Detect which cell encompasses the target text, then output its [x, y] center coordinate. 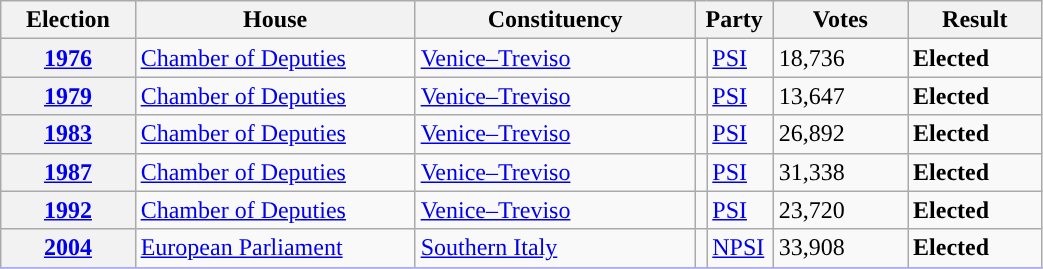
2004 [68, 248]
NPSI [740, 248]
Votes [840, 20]
26,892 [840, 134]
Southern Italy [555, 248]
23,720 [840, 210]
Party [734, 20]
1987 [68, 172]
1979 [68, 96]
1983 [68, 134]
Election [68, 20]
33,908 [840, 248]
Result [975, 20]
1992 [68, 210]
31,338 [840, 172]
13,647 [840, 96]
European Parliament [275, 248]
18,736 [840, 58]
1976 [68, 58]
House [275, 20]
Constituency [555, 20]
